Locate the cell with the specified text and output its (X, Y) center coordinate. 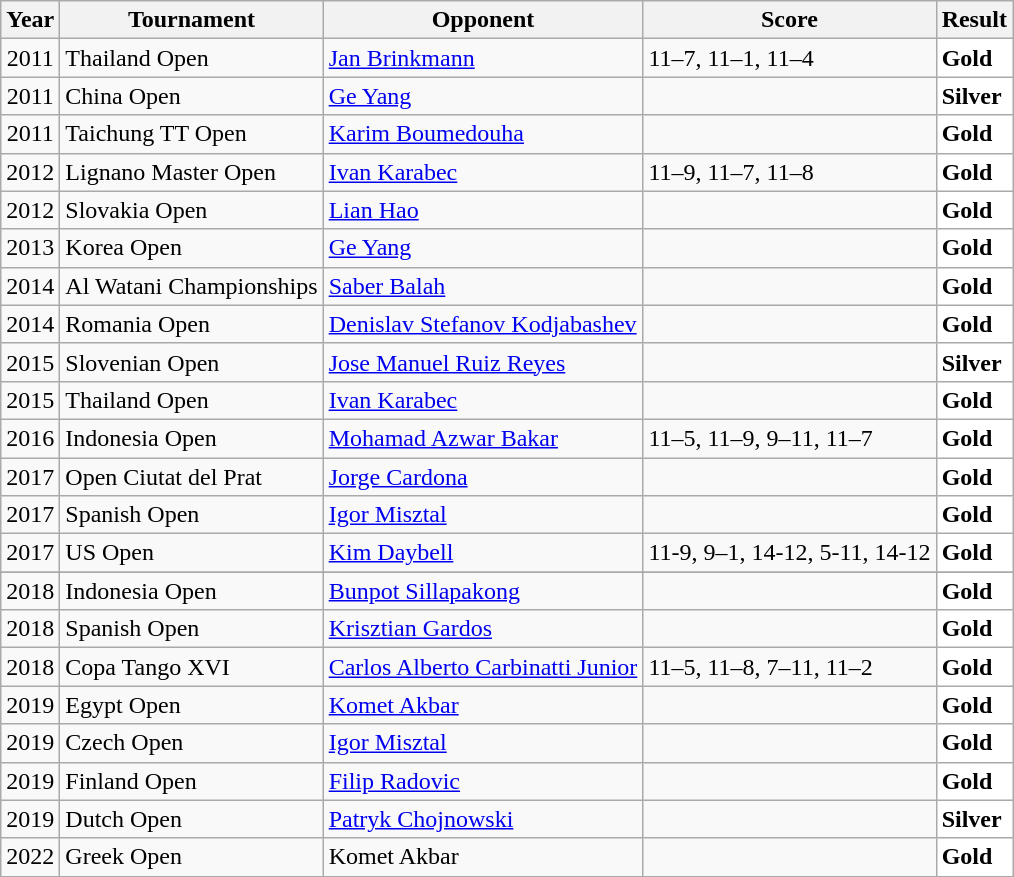
Finland Open (192, 781)
Kim Daybell (483, 553)
Bunpot Sillapakong (483, 591)
Dutch Open (192, 819)
Filip Radovic (483, 781)
Result (974, 20)
Korea Open (192, 248)
Opponent (483, 20)
Lignano Master Open (192, 172)
Carlos Alberto Carbinatti Junior (483, 667)
China Open (192, 96)
Tournament (192, 20)
Egypt Open (192, 705)
Jan Brinkmann (483, 58)
Al Watani Championships (192, 286)
US Open (192, 553)
Slovakia Open (192, 210)
11-9, 9–1, 14-12, 5-11, 14-12 (790, 553)
Lian Hao (483, 210)
Open Ciutat del Prat (192, 477)
Saber Balah (483, 286)
11–9, 11–7, 11–8 (790, 172)
Krisztian Gardos (483, 629)
Year (30, 20)
Mohamad Azwar Bakar (483, 438)
Jose Manuel Ruiz Reyes (483, 362)
Romania Open (192, 324)
11–7, 11–1, 11–4 (790, 58)
Jorge Cardona (483, 477)
Karim Boumedouha (483, 134)
Czech Open (192, 743)
Patryk Chojnowski (483, 819)
11–5, 11–8, 7–11, 11–2 (790, 667)
Score (790, 20)
Slovenian Open (192, 362)
Copa Tango XVI (192, 667)
Greek Open (192, 857)
2013 (30, 248)
11–5, 11–9, 9–11, 11–7 (790, 438)
2022 (30, 857)
Taichung TT Open (192, 134)
2016 (30, 438)
Denislav Stefanov Kodjabashev (483, 324)
